For the text-containing cell, return its midpoint in (X, Y) coordinate format. 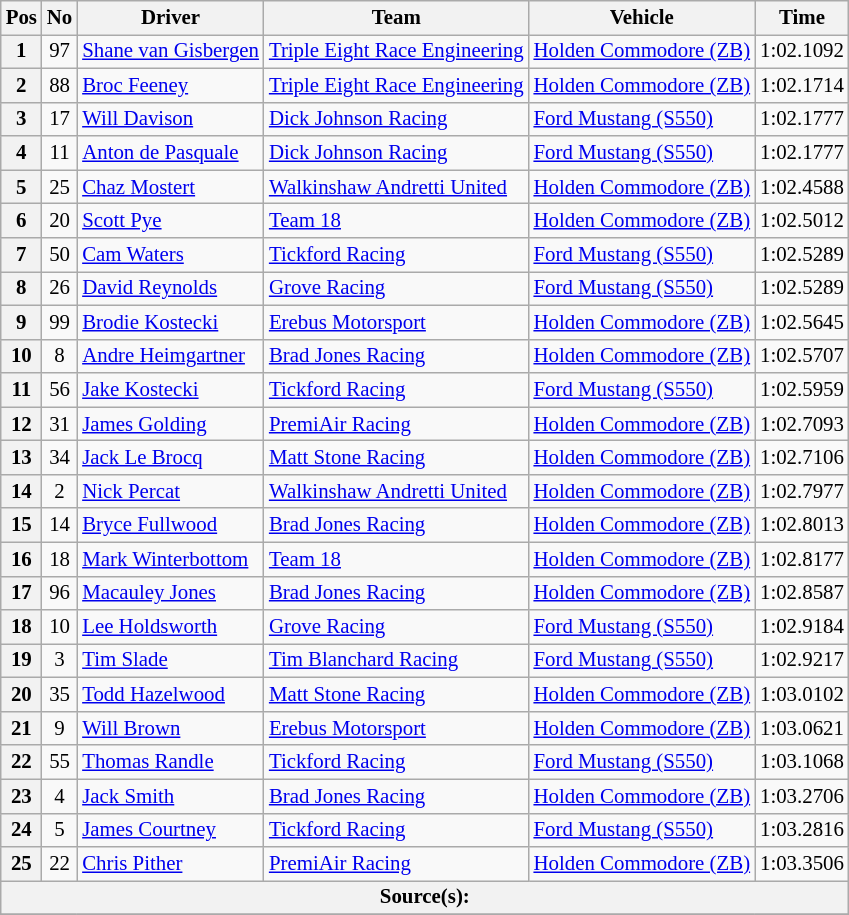
Todd Hazelwood (170, 695)
16 (22, 559)
Bryce Fullwood (170, 525)
1:03.2816 (802, 830)
1:03.0621 (802, 728)
Driver (170, 18)
Shane van Gisbergen (170, 51)
56 (60, 390)
1:02.7106 (802, 458)
1:02.5707 (802, 356)
Nick Percat (170, 491)
Team (396, 18)
1:02.8587 (802, 593)
50 (60, 255)
6 (22, 221)
21 (22, 728)
13 (22, 458)
1:02.5012 (802, 221)
Anton de Pasquale (170, 153)
Brodie Kostecki (170, 322)
Andre Heimgartner (170, 356)
97 (60, 51)
Chaz Mostert (170, 187)
Macauley Jones (170, 593)
Tim Blanchard Racing (396, 661)
Cam Waters (170, 255)
Tim Slade (170, 661)
31 (60, 424)
1:02.9184 (802, 627)
Broc Feeney (170, 85)
1:03.0102 (802, 695)
35 (60, 695)
1:03.2706 (802, 796)
Will Brown (170, 728)
1:03.3506 (802, 864)
1:02.9217 (802, 661)
James Golding (170, 424)
1 (22, 51)
1:02.8177 (802, 559)
Lee Holdsworth (170, 627)
David Reynolds (170, 288)
Mark Winterbottom (170, 559)
7 (22, 255)
Scott Pye (170, 221)
Time (802, 18)
Jake Kostecki (170, 390)
1:03.1068 (802, 762)
1:02.8013 (802, 525)
1:02.1092 (802, 51)
1:02.1714 (802, 85)
23 (22, 796)
1:02.7093 (802, 424)
Chris Pither (170, 864)
34 (60, 458)
1:02.7977 (802, 491)
Source(s): (425, 898)
99 (60, 322)
Jack Le Brocq (170, 458)
Vehicle (642, 18)
88 (60, 85)
Jack Smith (170, 796)
12 (22, 424)
James Courtney (170, 830)
Will Davison (170, 119)
1:02.5645 (802, 322)
19 (22, 661)
55 (60, 762)
No (60, 18)
26 (60, 288)
1:02.5959 (802, 390)
Thomas Randle (170, 762)
1:02.4588 (802, 187)
24 (22, 830)
96 (60, 593)
Pos (22, 18)
15 (22, 525)
